Return [X, Y] of the center of cell containing provided text 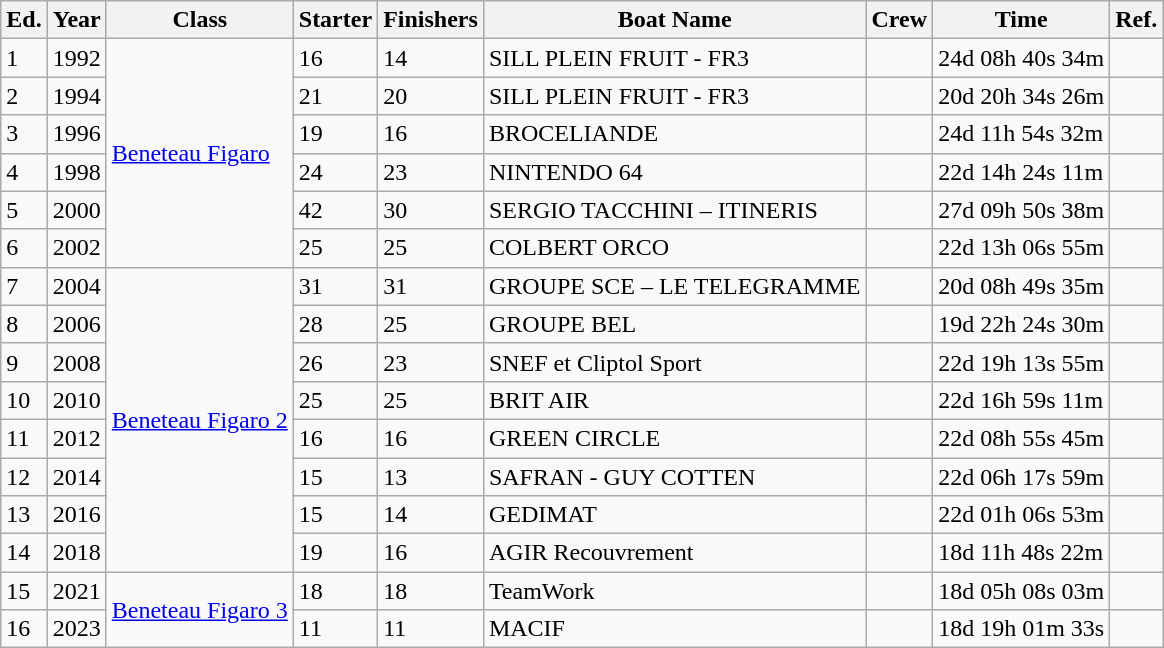
2010 [76, 400]
2 [24, 96]
2023 [76, 629]
Crew [900, 20]
SAFRAN - GUY COTTEN [674, 477]
2002 [76, 248]
1 [24, 58]
7 [24, 286]
2012 [76, 438]
Finishers [431, 20]
Boat Name [674, 20]
Beneteau Figaro 3 [200, 610]
21 [335, 96]
Class [200, 20]
Year [76, 20]
20d 20h 34s 26m [1022, 96]
SNEF et Cliptol Sport [674, 362]
MACIF [674, 629]
26 [335, 362]
BRIT AIR [674, 400]
Starter [335, 20]
2000 [76, 210]
24d 08h 40s 34m [1022, 58]
NINTENDO 64 [674, 172]
20d 08h 49s 35m [1022, 286]
GROUPE SCE – LE TELEGRAMME [674, 286]
Beneteau Figaro [200, 153]
TeamWork [674, 591]
2004 [76, 286]
Ref. [1136, 20]
22d 19h 13s 55m [1022, 362]
18d 05h 08s 03m [1022, 591]
22d 01h 06s 53m [1022, 515]
Ed. [24, 20]
COLBERT ORCO [674, 248]
2008 [76, 362]
22d 16h 59s 11m [1022, 400]
22d 14h 24s 11m [1022, 172]
27d 09h 50s 38m [1022, 210]
12 [24, 477]
24 [335, 172]
6 [24, 248]
3 [24, 134]
30 [431, 210]
2006 [76, 324]
GREEN CIRCLE [674, 438]
1996 [76, 134]
GEDIMAT [674, 515]
4 [24, 172]
Time [1022, 20]
28 [335, 324]
19d 22h 24s 30m [1022, 324]
9 [24, 362]
5 [24, 210]
2014 [76, 477]
42 [335, 210]
22d 06h 17s 59m [1022, 477]
18d 19h 01m 33s [1022, 629]
1992 [76, 58]
GROUPE BEL [674, 324]
2021 [76, 591]
BROCELIANDE [674, 134]
18d 11h 48s 22m [1022, 553]
AGIR Recouvrement [674, 553]
2018 [76, 553]
10 [24, 400]
1998 [76, 172]
SERGIO TACCHINI – ITINERIS [674, 210]
8 [24, 324]
22d 13h 06s 55m [1022, 248]
22d 08h 55s 45m [1022, 438]
1994 [76, 96]
2016 [76, 515]
20 [431, 96]
Beneteau Figaro 2 [200, 419]
24d 11h 54s 32m [1022, 134]
